From the cell containing the given text, extract its center point as [X, Y] coordinate. 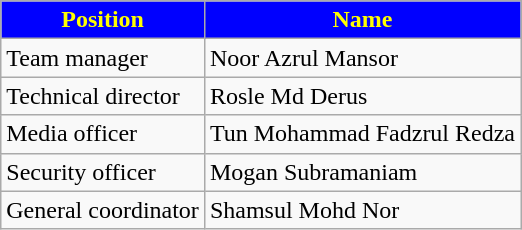
Media officer [103, 134]
Technical director [103, 96]
Rosle Md Derus [362, 96]
General coordinator [103, 210]
Name [362, 20]
Mogan Subramaniam [362, 172]
Team manager [103, 58]
Position [103, 20]
Shamsul Mohd Nor [362, 210]
Noor Azrul Mansor [362, 58]
Tun Mohammad Fadzrul Redza [362, 134]
Security officer [103, 172]
